For the text-containing cell, return its midpoint in (x, y) coordinate format. 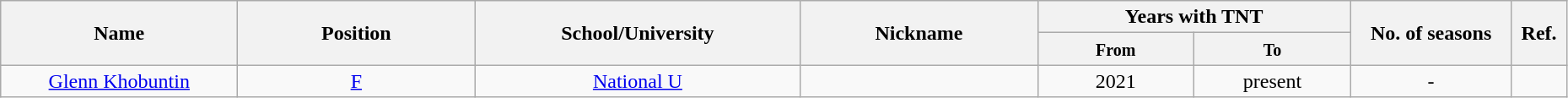
2021 (1116, 81)
Ref. (1538, 33)
F (356, 81)
- (1431, 81)
Nickname (919, 33)
Glenn Khobuntin (120, 81)
School/University (638, 33)
No. of seasons (1431, 33)
National U (638, 81)
From (1116, 49)
Position (356, 33)
To (1273, 49)
Years with TNT (1194, 17)
present (1273, 81)
Name (120, 33)
